Provide the [x, y] coordinate of the cell's center where the given text is located.  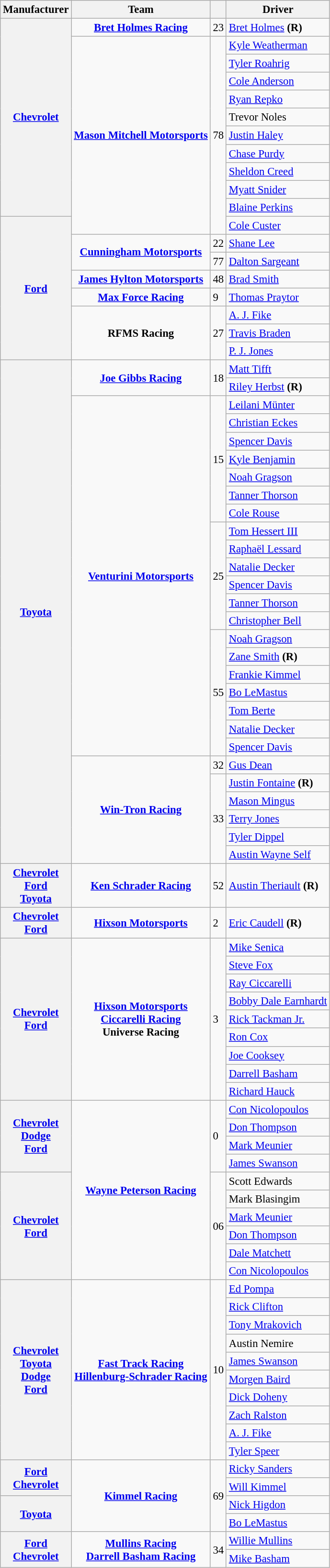
Chevrolet Dodge Ford [36, 1136]
Christopher Bell [278, 621]
Chase Purdy [278, 154]
Dalton Sargeant [278, 261]
78 [218, 135]
69 [218, 1496]
Tyler Roahrig [278, 64]
32 [218, 765]
Riley Herbst (R) [278, 387]
55 [218, 693]
Gus Dean [278, 765]
Zach Ralston [278, 1415]
34 [218, 1550]
Cole Rouse [278, 513]
Dale Matchett [278, 1253]
Rick Clifton [278, 1307]
Chevrolet Ford Toyota [36, 885]
Morgen Baird [278, 1379]
Darrell Basham [278, 1073]
Manufacturer [36, 10]
Rick Tackman Jr. [278, 1019]
2 [218, 923]
Mullins Racing Darrell Basham Racing [141, 1550]
33 [218, 818]
18 [218, 378]
Tom Berte [278, 711]
10 [218, 1370]
Ray Ciccarelli [278, 983]
Travis Braden [278, 333]
Mike Basham [278, 1559]
Cole Custer [278, 225]
Zane Smith (R) [278, 657]
Myatt Snider [278, 189]
Mike Senica [278, 948]
Justin Haley [278, 135]
Mason Mingus [278, 801]
Kimmel Racing [141, 1496]
Justin Fontaine (R) [278, 783]
Steve Fox [278, 965]
Ken Schrader Racing [141, 885]
06 [218, 1226]
Bret Holmes Racing [141, 28]
Ricky Sanders [278, 1469]
Will Kimmel [278, 1487]
Venturini Motorsports [141, 576]
Dick Doheny [278, 1397]
Hixson Motorsports [141, 923]
Kyle Weatherman [278, 45]
Willie Mullins [278, 1541]
Austin Wayne Self [278, 855]
Austin Theriault (R) [278, 885]
Ryan Repko [278, 99]
Leilani Münter [278, 405]
Tyler Speer [278, 1451]
Joe Gibbs Racing [141, 378]
Tom Hessert III [278, 531]
Ford [36, 288]
Christian Eckes [278, 423]
Matt Tifft [278, 369]
Thomas Praytor [278, 297]
23 [218, 28]
52 [218, 885]
Mark Blasingim [278, 1199]
RFMS Racing [141, 333]
Driver [278, 10]
Win-Tron Racing [141, 810]
Hixson Motorsports Ciccarelli Racing Universe Racing [141, 1019]
Frankie Kimmel [278, 675]
Nick Higdon [278, 1505]
0 [218, 1136]
Cunningham Motorsports [141, 253]
Scott Edwards [278, 1181]
Tony Mrakovich [278, 1325]
3 [218, 1019]
Austin Nemire [278, 1343]
Bret Holmes (R) [278, 28]
9 [218, 297]
Team [141, 10]
Shane Lee [278, 243]
Tyler Dippel [278, 837]
Mason Mitchell Motorsports [141, 135]
22 [218, 243]
Raphaël Lessard [278, 549]
Eric Caudell (R) [278, 923]
James Hylton Motorsports [141, 279]
Ron Cox [278, 1038]
P. J. Jones [278, 351]
Max Force Racing [141, 297]
Ed Pompa [278, 1289]
27 [218, 333]
77 [218, 261]
48 [218, 279]
Joe Cooksey [278, 1055]
Chevrolet Toyota Dodge Ford [36, 1370]
Trevor Noles [278, 117]
15 [218, 459]
Brad Smith [278, 279]
Cole Anderson [278, 81]
Kyle Benjamin [278, 459]
Chevrolet [36, 118]
Richard Hauck [278, 1091]
Blaine Perkins [278, 207]
Terry Jones [278, 819]
Wayne Peterson Racing [141, 1190]
Sheldon Creed [278, 171]
Bobby Dale Earnhardt [278, 1001]
Fast Track Racing Hillenburg-Schrader Racing [141, 1370]
25 [218, 576]
